Return (x, y) of the center of cell containing provided text 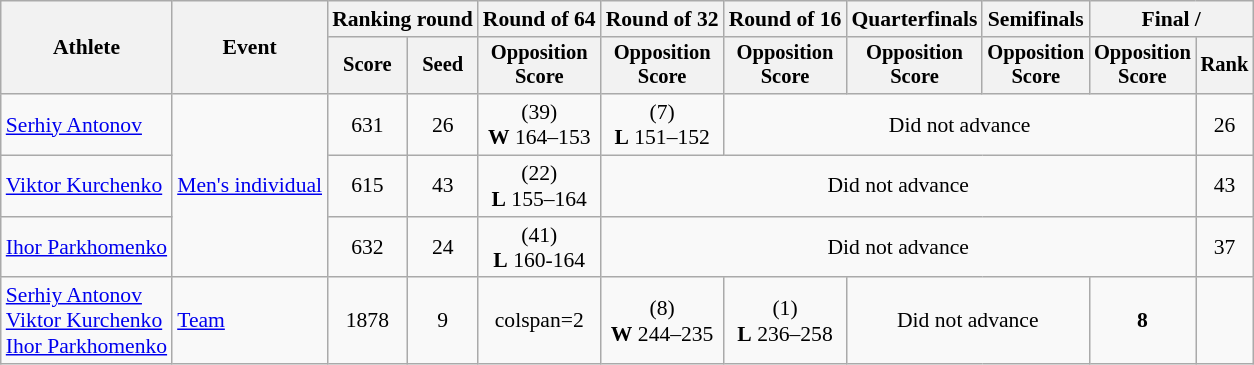
Semifinals (1036, 19)
Round of 16 (786, 19)
1878 (368, 322)
632 (368, 248)
9 (443, 322)
(7) L 151–152 (662, 124)
Ranking round (402, 19)
(41) L 160-164 (540, 248)
colspan=2 (540, 322)
Men's individual (250, 186)
(39) W 164–153 (540, 124)
(22)L 155–164 (540, 186)
Viktor Kurchenko (86, 186)
24 (443, 248)
37 (1225, 248)
Round of 64 (540, 19)
(8)W 244–235 (662, 322)
Round of 32 (662, 19)
Serhiy Antonov (86, 124)
Athlete (86, 48)
Team (250, 322)
Seed (443, 66)
Event (250, 48)
Rank (1225, 66)
(1)L 236–258 (786, 322)
Quarterfinals (914, 19)
8 (1142, 322)
Final / (1171, 19)
615 (368, 186)
Score (368, 66)
Serhiy AntonovViktor KurchenkoIhor Parkhomenko (86, 322)
Ihor Parkhomenko (86, 248)
631 (368, 124)
